For the text-containing cell, return its midpoint in [x, y] coordinate format. 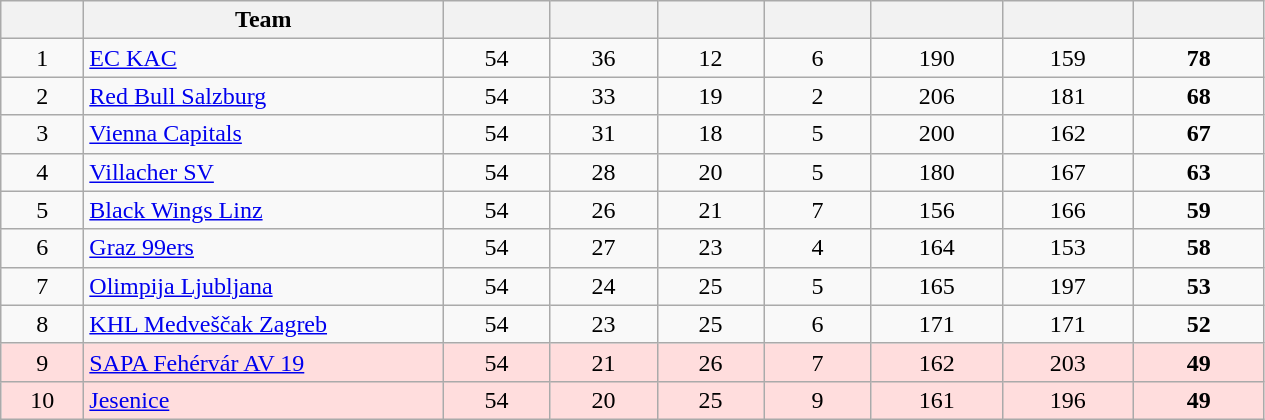
Black Wings Linz [264, 210]
Graz 99ers [264, 248]
164 [936, 248]
3 [42, 134]
166 [1068, 210]
190 [936, 58]
52 [1198, 324]
10 [42, 400]
58 [1198, 248]
156 [936, 210]
196 [1068, 400]
19 [710, 96]
18 [710, 134]
181 [1068, 96]
8 [42, 324]
197 [1068, 286]
27 [604, 248]
36 [604, 58]
159 [1068, 58]
206 [936, 96]
153 [1068, 248]
EC KAC [264, 58]
Red Bull Salzburg [264, 96]
Villacher SV [264, 172]
161 [936, 400]
12 [710, 58]
24 [604, 286]
SAPA Fehérvár AV 19 [264, 362]
167 [1068, 172]
68 [1198, 96]
1 [42, 58]
31 [604, 134]
59 [1198, 210]
78 [1198, 58]
28 [604, 172]
53 [1198, 286]
67 [1198, 134]
203 [1068, 362]
200 [936, 134]
Jesenice [264, 400]
165 [936, 286]
Olimpija Ljubljana [264, 286]
180 [936, 172]
63 [1198, 172]
Team [264, 20]
Vienna Capitals [264, 134]
KHL Medveščak Zagreb [264, 324]
33 [604, 96]
